Find where the given text appears and provide that cell's center as (X, Y) coordinate. 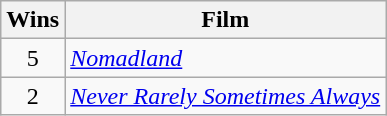
Film (226, 20)
Wins (33, 20)
Nomadland (226, 58)
5 (33, 58)
2 (33, 96)
Never Rarely Sometimes Always (226, 96)
